Scan for the cell matching the given text and deliver its [X, Y] coordinate at center. 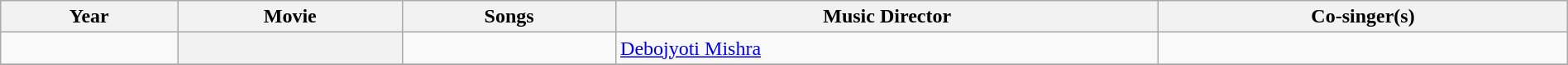
Music Director [887, 17]
Movie [290, 17]
Songs [509, 17]
Year [89, 17]
Co-singer(s) [1363, 17]
Debojyoti Mishra [887, 48]
